Determine the [X, Y] coordinate at the center of the cell enclosing the given text.  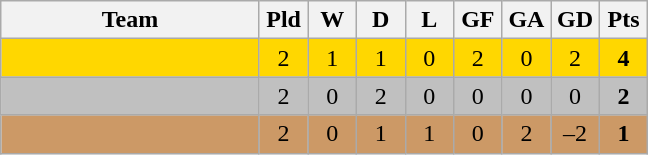
Pts [624, 20]
GF [478, 20]
D [380, 20]
W [332, 20]
–2 [576, 134]
GA [526, 20]
GD [576, 20]
Team [130, 20]
L [430, 20]
4 [624, 58]
Pld [284, 20]
